Locate the cell with the specified text and output its (X, Y) center coordinate. 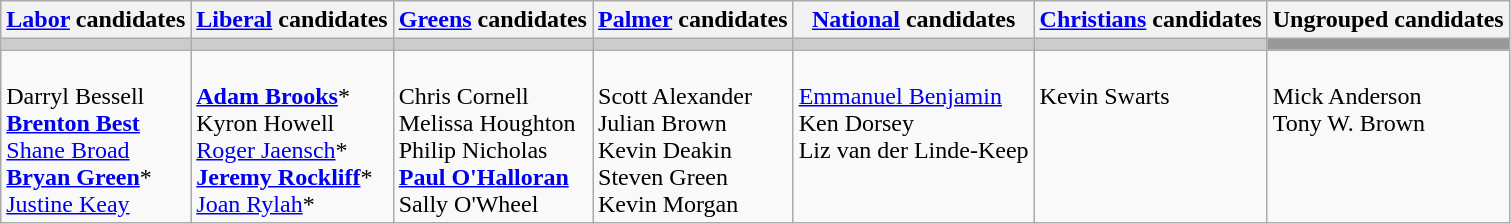
Kevin Swarts (1150, 136)
Ungrouped candidates (1388, 20)
Scott Alexander Julian Brown Kevin Deakin Steven Green Kevin Morgan (692, 136)
Emmanuel Benjamin Ken Dorsey Liz van der Linde-Keep (914, 136)
Darryl Bessell Brenton Best Shane Broad Bryan Green* Justine Keay (96, 136)
Chris Cornell Melissa Houghton Philip Nicholas Paul O'Halloran Sally O'Wheel (492, 136)
Liberal candidates (292, 20)
Mick Anderson Tony W. Brown (1388, 136)
Labor candidates (96, 20)
National candidates (914, 20)
Adam Brooks* Kyron Howell Roger Jaensch* Jeremy Rockliff* Joan Rylah* (292, 136)
Christians candidates (1150, 20)
Palmer candidates (692, 20)
Greens candidates (492, 20)
